Pinpoint the cell where the given text exists, returning its (X, Y) midpoint coordinate. 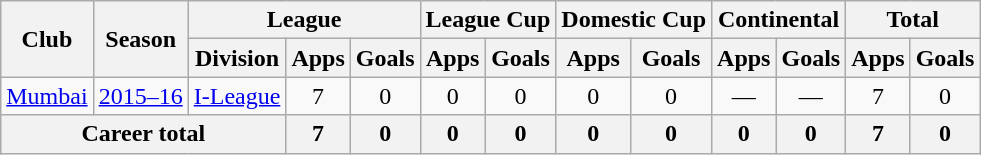
League Cup (488, 20)
Career total (144, 134)
League (304, 20)
2015–16 (140, 96)
Season (140, 39)
Continental (779, 20)
I-League (237, 96)
Club (47, 39)
Division (237, 58)
Total (913, 20)
Domestic Cup (634, 20)
Mumbai (47, 96)
